For the text-containing cell, return its midpoint in (X, Y) coordinate format. 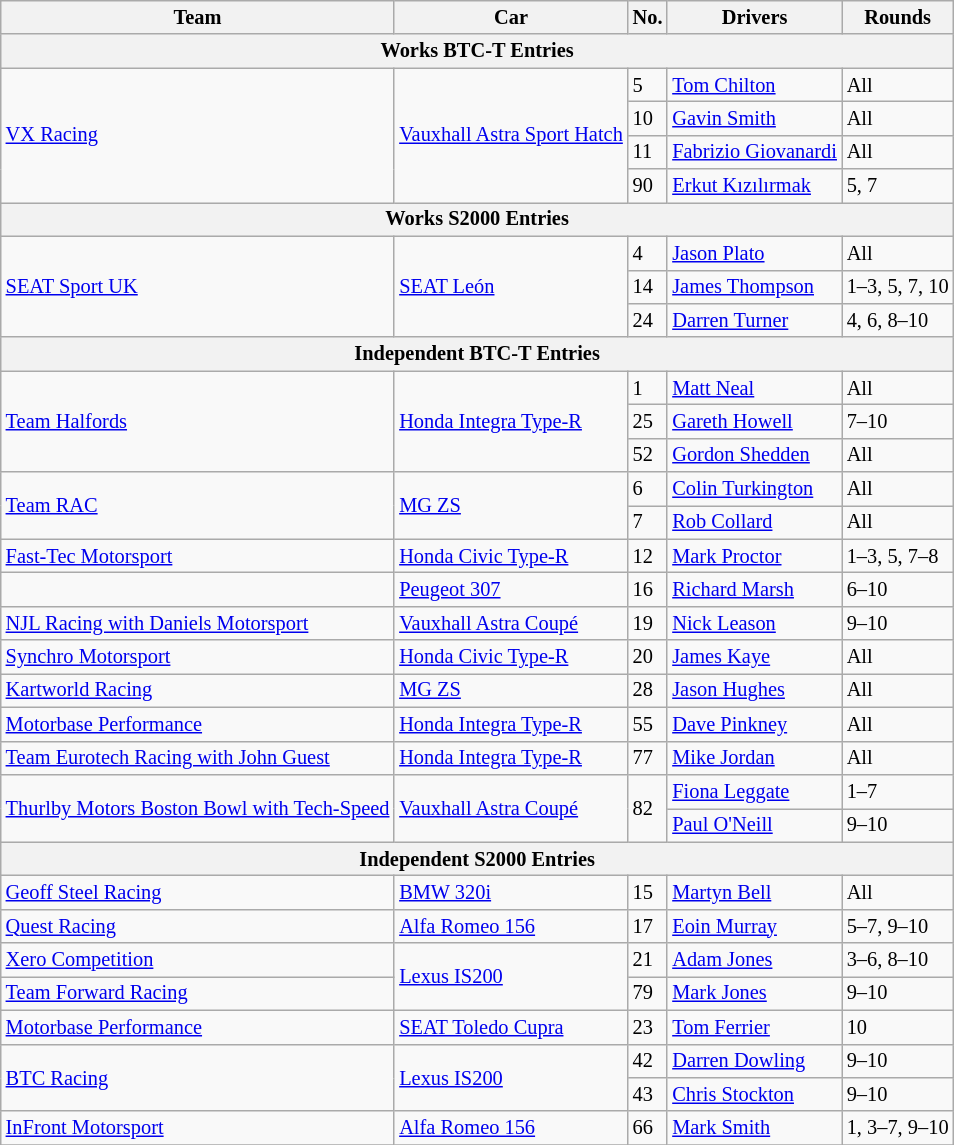
Rob Collard (754, 522)
4 (648, 253)
Tom Chilton (754, 85)
6 (648, 489)
90 (648, 186)
19 (648, 623)
Paul O'Neill (754, 825)
11 (648, 152)
Thurlby Motors Boston Bowl with Tech-Speed (198, 808)
SEAT León (510, 286)
Jason Plato (754, 253)
1–3, 5, 7–8 (898, 556)
7–10 (898, 421)
55 (648, 724)
5–7, 9–10 (898, 926)
16 (648, 589)
3–6, 8–10 (898, 960)
James Thompson (754, 287)
Fabrizio Giovanardi (754, 152)
Vauxhall Astra Sport Hatch (510, 136)
52 (648, 455)
Mike Jordan (754, 758)
Fiona Leggate (754, 791)
BTC Racing (198, 1078)
15 (648, 892)
4, 6, 8–10 (898, 320)
Peugeot 307 (510, 589)
Mark Proctor (754, 556)
Quest Racing (198, 926)
Gavin Smith (754, 118)
24 (648, 320)
77 (648, 758)
Eoin Murray (754, 926)
Mark Smith (754, 1128)
Richard Marsh (754, 589)
InFront Motorsport (198, 1128)
James Kaye (754, 657)
Independent S2000 Entries (478, 859)
Martyn Bell (754, 892)
17 (648, 926)
VX Racing (198, 136)
42 (648, 1061)
Chris Stockton (754, 1094)
Matt Neal (754, 388)
Car (510, 17)
Gordon Shedden (754, 455)
1 (648, 388)
Darren Turner (754, 320)
14 (648, 287)
Independent BTC-T Entries (478, 354)
Adam Jones (754, 960)
Works S2000 Entries (478, 219)
SEAT Sport UK (198, 286)
25 (648, 421)
28 (648, 690)
1–3, 5, 7, 10 (898, 287)
BMW 320i (510, 892)
21 (648, 960)
Gareth Howell (754, 421)
12 (648, 556)
Team (198, 17)
Xero Competition (198, 960)
6–10 (898, 589)
1–7 (898, 791)
Erkut Kızılırmak (754, 186)
Team Eurotech Racing with John Guest (198, 758)
5, 7 (898, 186)
Geoff Steel Racing (198, 892)
Nick Leason (754, 623)
SEAT Toledo Cupra (510, 1027)
No. (648, 17)
Mark Jones (754, 993)
NJL Racing with Daniels Motorsport (198, 623)
79 (648, 993)
20 (648, 657)
Team Forward Racing (198, 993)
Fast-Tec Motorsport (198, 556)
Tom Ferrier (754, 1027)
23 (648, 1027)
Colin Turkington (754, 489)
5 (648, 85)
Jason Hughes (754, 690)
Rounds (898, 17)
Dave Pinkney (754, 724)
Darren Dowling (754, 1061)
Drivers (754, 17)
7 (648, 522)
Synchro Motorsport (198, 657)
Team RAC (198, 506)
43 (648, 1094)
66 (648, 1128)
Team Halfords (198, 422)
Works BTC-T Entries (478, 51)
1, 3–7, 9–10 (898, 1128)
82 (648, 808)
Kartworld Racing (198, 690)
